Capture the cell that displays the provided text and extract its (x, y) central coordinate. 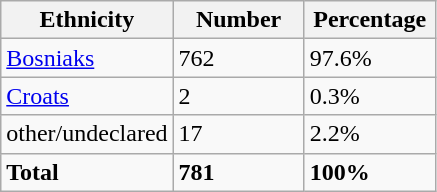
2 (238, 96)
17 (238, 134)
100% (370, 172)
Total (87, 172)
other/undeclared (87, 134)
762 (238, 58)
Ethnicity (87, 20)
Number (238, 20)
781 (238, 172)
Percentage (370, 20)
Croats (87, 96)
97.6% (370, 58)
Bosniaks (87, 58)
0.3% (370, 96)
2.2% (370, 134)
